From the cell containing the given text, extract its center point as [x, y] coordinate. 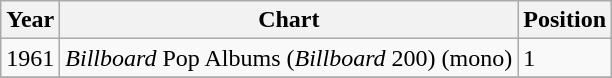
Billboard Pop Albums (Billboard 200) (mono) [289, 58]
1 [565, 58]
Year [30, 20]
Chart [289, 20]
1961 [30, 58]
Position [565, 20]
